Search for the cell housing the specified text and yield its [x, y] center coordinate. 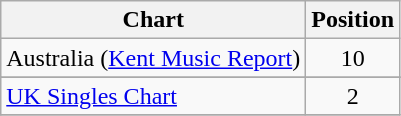
2 [353, 96]
Position [353, 20]
UK Singles Chart [154, 96]
Chart [154, 20]
Australia (Kent Music Report) [154, 58]
10 [353, 58]
